Search for the cell housing the specified text and yield its [x, y] center coordinate. 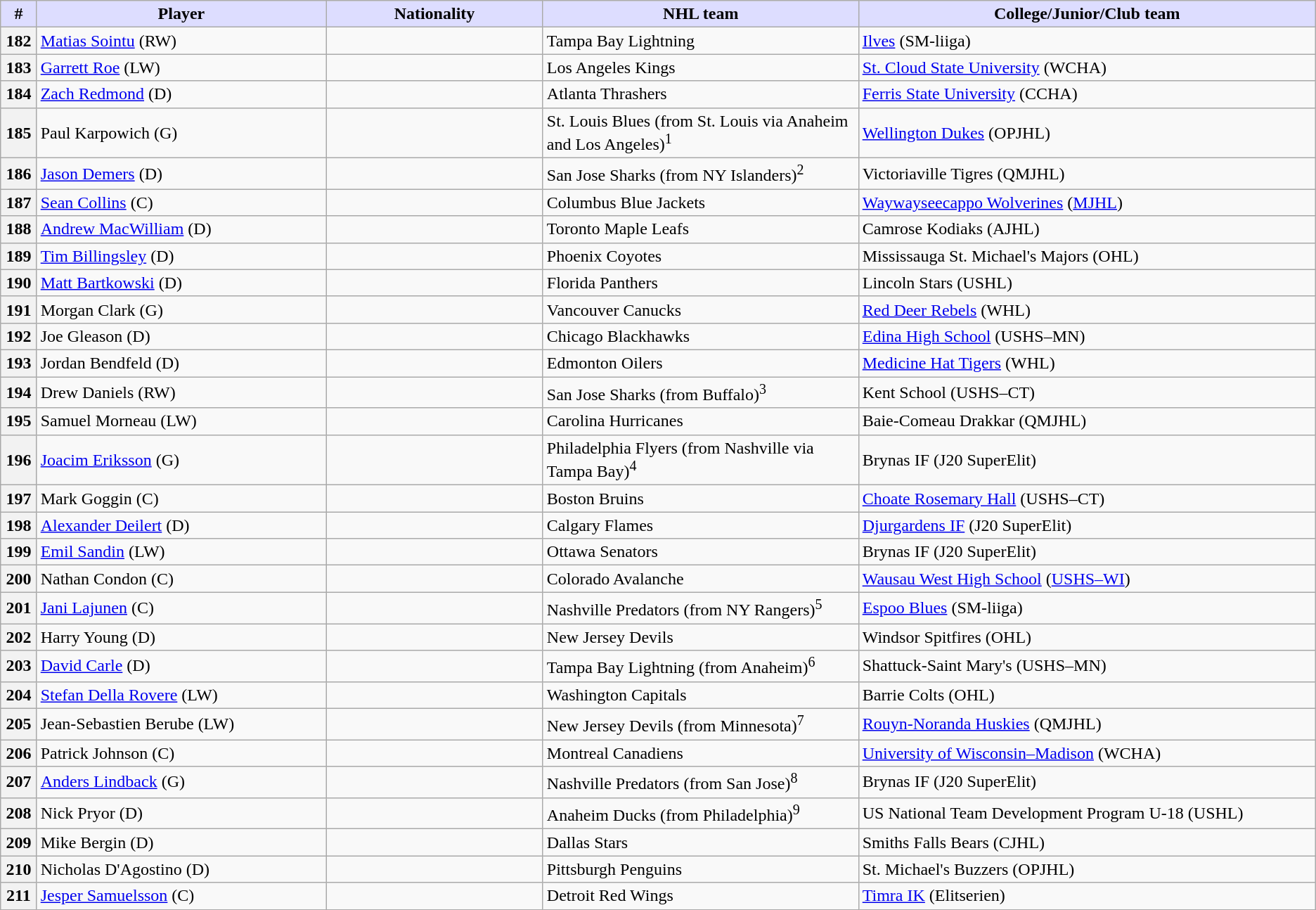
Nick Pryor (D) [181, 813]
Waywayseecappo Wolverines (MJHL) [1087, 203]
182 [18, 41]
College/Junior/Club team [1087, 14]
Tampa Bay Lightning [700, 41]
Phoenix Coyotes [700, 256]
Wellington Dukes (OPJHL) [1087, 133]
Barrie Colts (OHL) [1087, 695]
Smiths Falls Bears (CJHL) [1087, 842]
211 [18, 896]
Edmonton Oilers [700, 363]
NHL team [700, 14]
195 [18, 421]
Joe Gleason (D) [181, 336]
Djurgardens IF (J20 SuperElit) [1087, 525]
Florida Panthers [700, 283]
Nashville Predators (from San Jose)8 [700, 782]
Jason Demers (D) [181, 174]
204 [18, 695]
194 [18, 392]
Joacim Eriksson (G) [181, 460]
Stefan Della Rovere (LW) [181, 695]
199 [18, 552]
210 [18, 869]
Shattuck-Saint Mary's (USHS–MN) [1087, 667]
Anaheim Ducks (from Philadelphia)9 [700, 813]
University of Wisconsin–Madison (WCHA) [1087, 753]
Detroit Red Wings [700, 896]
Drew Daniels (RW) [181, 392]
Wausau West High School (USHS–WI) [1087, 579]
183 [18, 68]
Los Angeles Kings [700, 68]
Matt Bartkowski (D) [181, 283]
Tim Billingsley (D) [181, 256]
Kent School (USHS–CT) [1087, 392]
188 [18, 229]
San Jose Sharks (from NY Islanders)2 [700, 174]
191 [18, 309]
US National Team Development Program U-18 (USHL) [1087, 813]
Jesper Samuelsson (C) [181, 896]
Mike Bergin (D) [181, 842]
Ilves (SM-liiga) [1087, 41]
Tampa Bay Lightning (from Anaheim)6 [700, 667]
Jordan Bendfeld (D) [181, 363]
Colorado Avalanche [700, 579]
Morgan Clark (G) [181, 309]
Timra IK (Elitserien) [1087, 896]
187 [18, 203]
190 [18, 283]
St. Michael's Buzzers (OPJHL) [1087, 869]
Victoriaville Tigres (QMJHL) [1087, 174]
Mississauga St. Michael's Majors (OHL) [1087, 256]
Sean Collins (C) [181, 203]
Toronto Maple Leafs [700, 229]
Windsor Spitfires (OHL) [1087, 637]
Choate Rosemary Hall (USHS–CT) [1087, 499]
# [18, 14]
Garrett Roe (LW) [181, 68]
Ferris State University (CCHA) [1087, 94]
Pittsburgh Penguins [700, 869]
Dallas Stars [700, 842]
186 [18, 174]
Medicine Hat Tigers (WHL) [1087, 363]
Alexander Deilert (D) [181, 525]
Boston Bruins [700, 499]
184 [18, 94]
Jean-Sebastien Berube (LW) [181, 724]
209 [18, 842]
203 [18, 667]
Washington Capitals [700, 695]
Carolina Hurricanes [700, 421]
185 [18, 133]
Atlanta Thrashers [700, 94]
Lincoln Stars (USHL) [1087, 283]
Patrick Johnson (C) [181, 753]
St. Louis Blues (from St. Louis via Anaheim and Los Angeles)1 [700, 133]
193 [18, 363]
205 [18, 724]
206 [18, 753]
202 [18, 637]
Player [181, 14]
Espoo Blues (SM-liiga) [1087, 608]
David Carle (D) [181, 667]
Anders Lindback (G) [181, 782]
Emil Sandin (LW) [181, 552]
207 [18, 782]
192 [18, 336]
Nashville Predators (from NY Rangers)5 [700, 608]
198 [18, 525]
Columbus Blue Jackets [700, 203]
New Jersey Devils [700, 637]
197 [18, 499]
Baie-Comeau Drakkar (QMJHL) [1087, 421]
196 [18, 460]
Red Deer Rebels (WHL) [1087, 309]
200 [18, 579]
Calgary Flames [700, 525]
Harry Young (D) [181, 637]
Vancouver Canucks [700, 309]
Paul Karpowich (G) [181, 133]
Montreal Canadiens [700, 753]
Andrew MacWilliam (D) [181, 229]
Jani Lajunen (C) [181, 608]
Ottawa Senators [700, 552]
201 [18, 608]
St. Cloud State University (WCHA) [1087, 68]
Matias Sointu (RW) [181, 41]
New Jersey Devils (from Minnesota)7 [700, 724]
Samuel Morneau (LW) [181, 421]
Nationality [434, 14]
Edina High School (USHS–MN) [1087, 336]
Zach Redmond (D) [181, 94]
Philadelphia Flyers (from Nashville via Tampa Bay)4 [700, 460]
189 [18, 256]
Nicholas D'Agostino (D) [181, 869]
San Jose Sharks (from Buffalo)3 [700, 392]
Mark Goggin (C) [181, 499]
Camrose Kodiaks (AJHL) [1087, 229]
208 [18, 813]
Rouyn-Noranda Huskies (QMJHL) [1087, 724]
Chicago Blackhawks [700, 336]
Nathan Condon (C) [181, 579]
